Provide the [X, Y] coordinate of the cell's center where the given text is located.  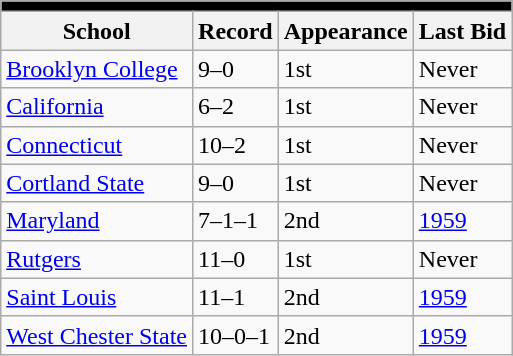
7–1–1 [236, 221]
Last Bid [462, 31]
School [97, 31]
10–2 [236, 145]
Brooklyn College [97, 69]
Record [236, 31]
West Chester State [97, 335]
Appearance [346, 31]
Saint Louis [97, 297]
Maryland [97, 221]
Rutgers [97, 259]
Cortland State [97, 183]
11–0 [236, 259]
11–1 [236, 297]
10–0–1 [236, 335]
6–2 [236, 107]
California [97, 107]
Connecticut [97, 145]
